Find where the given text appears and provide that cell's center as [x, y] coordinate. 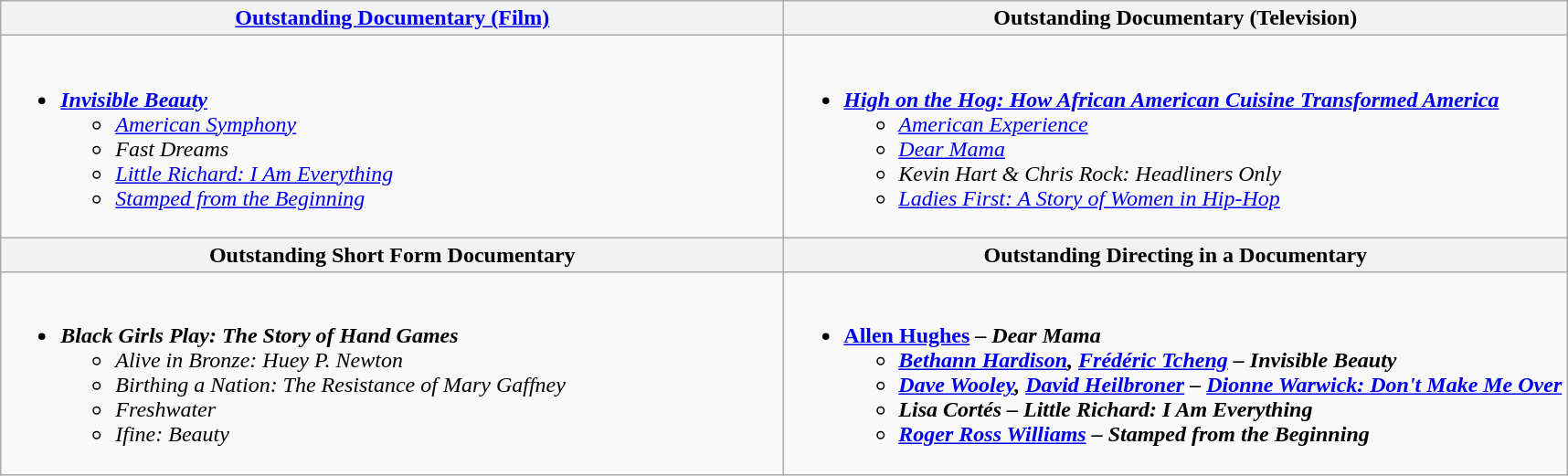
Invisible BeautyAmerican SymphonyFast DreamsLittle Richard: I Am EverythingStamped from the Beginning [393, 137]
Outstanding Short Form Documentary [393, 255]
Outstanding Documentary (Film) [393, 18]
Black Girls Play: The Story of Hand GamesAlive in Bronze: Huey P. NewtonBirthing a Nation: The Resistance of Mary GaffneyFreshwaterIfine: Beauty [393, 373]
Outstanding Directing in a Documentary [1175, 255]
Outstanding Documentary (Television) [1175, 18]
